Detect which cell encompasses the target text, then output its [X, Y] center coordinate. 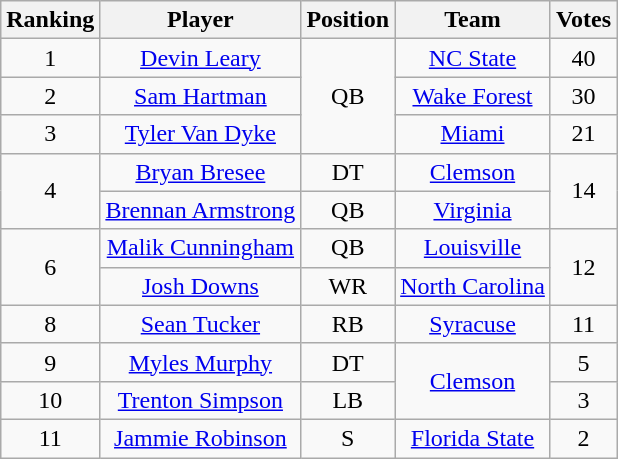
Louisville [473, 248]
1 [50, 58]
9 [50, 362]
5 [583, 362]
S [348, 438]
Syracuse [473, 324]
6 [50, 267]
Brennan Armstrong [200, 210]
Player [200, 20]
4 [50, 191]
RB [348, 324]
Bryan Bresee [200, 172]
40 [583, 58]
Wake Forest [473, 96]
LB [348, 400]
NC State [473, 58]
Votes [583, 20]
Florida State [473, 438]
Myles Murphy [200, 362]
Malik Cunningham [200, 248]
Virginia [473, 210]
14 [583, 191]
Sam Hartman [200, 96]
Miami [473, 134]
Trenton Simpson [200, 400]
Ranking [50, 20]
10 [50, 400]
WR [348, 286]
8 [50, 324]
Devin Leary [200, 58]
12 [583, 267]
Position [348, 20]
Sean Tucker [200, 324]
Team [473, 20]
21 [583, 134]
Tyler Van Dyke [200, 134]
Josh Downs [200, 286]
30 [583, 96]
North Carolina [473, 286]
Jammie Robinson [200, 438]
